Return [x, y] of the center of cell containing provided text 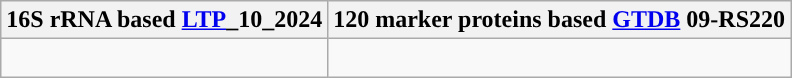
16S rRNA based LTP_10_2024 [164, 20]
120 marker proteins based GTDB 09-RS220 [560, 20]
